Identify which cell holds the provided text, then report its [x, y] central coordinate. 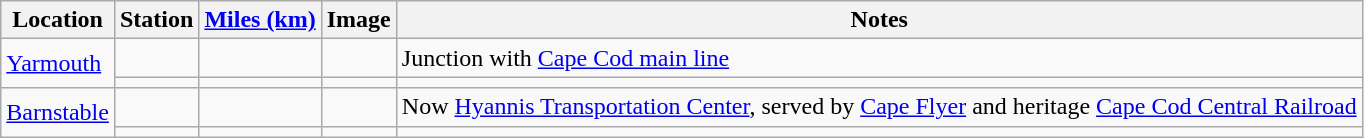
Now Hyannis Transportation Center, served by Cape Flyer and heritage Cape Cod Central Railroad [879, 107]
Junction with Cape Cod main line [879, 58]
Station [156, 20]
Yarmouth [58, 64]
Location [58, 20]
Miles (km) [260, 20]
Barnstable [58, 112]
Notes [879, 20]
Image [358, 20]
